Find where the given text appears and provide that cell's center as (x, y) coordinate. 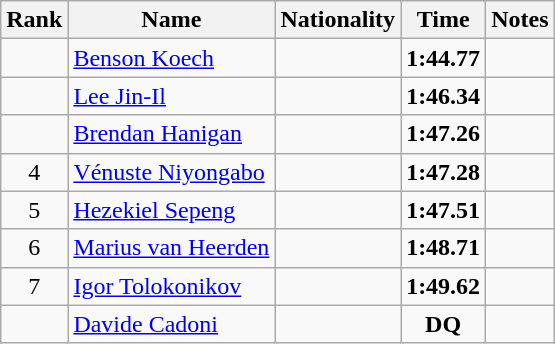
1:44.77 (444, 58)
Name (172, 20)
5 (34, 210)
6 (34, 248)
Lee Jin-Il (172, 96)
DQ (444, 324)
Nationality (338, 20)
Igor Tolokonikov (172, 286)
1:47.28 (444, 172)
Rank (34, 20)
1:49.62 (444, 286)
1:48.71 (444, 248)
1:46.34 (444, 96)
7 (34, 286)
1:47.51 (444, 210)
Benson Koech (172, 58)
Vénuste Niyongabo (172, 172)
Time (444, 20)
Notes (520, 20)
4 (34, 172)
Hezekiel Sepeng (172, 210)
1:47.26 (444, 134)
Brendan Hanigan (172, 134)
Davide Cadoni (172, 324)
Marius van Heerden (172, 248)
